Locate the cell with the specified text and output its [x, y] center coordinate. 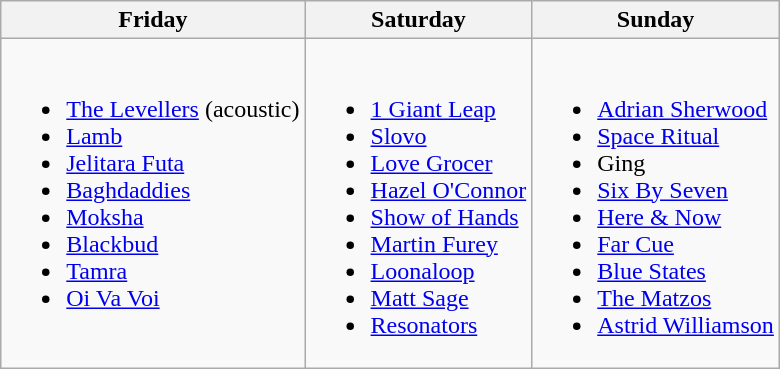
Adrian SherwoodSpace RitualGingSix By SevenHere & NowFar CueBlue StatesThe MatzosAstrid Williamson [656, 204]
Sunday [656, 20]
Friday [153, 20]
Saturday [418, 20]
The Levellers (acoustic)LambJelitara FutaBaghdaddiesMokshaBlackbudTamraOi Va Voi [153, 204]
1 Giant LeapSlovoLove GrocerHazel O'ConnorShow of HandsMartin FureyLoonaloopMatt SageResonators [418, 204]
